Extract the [X, Y] coordinate from the center of the cell holding the provided text.  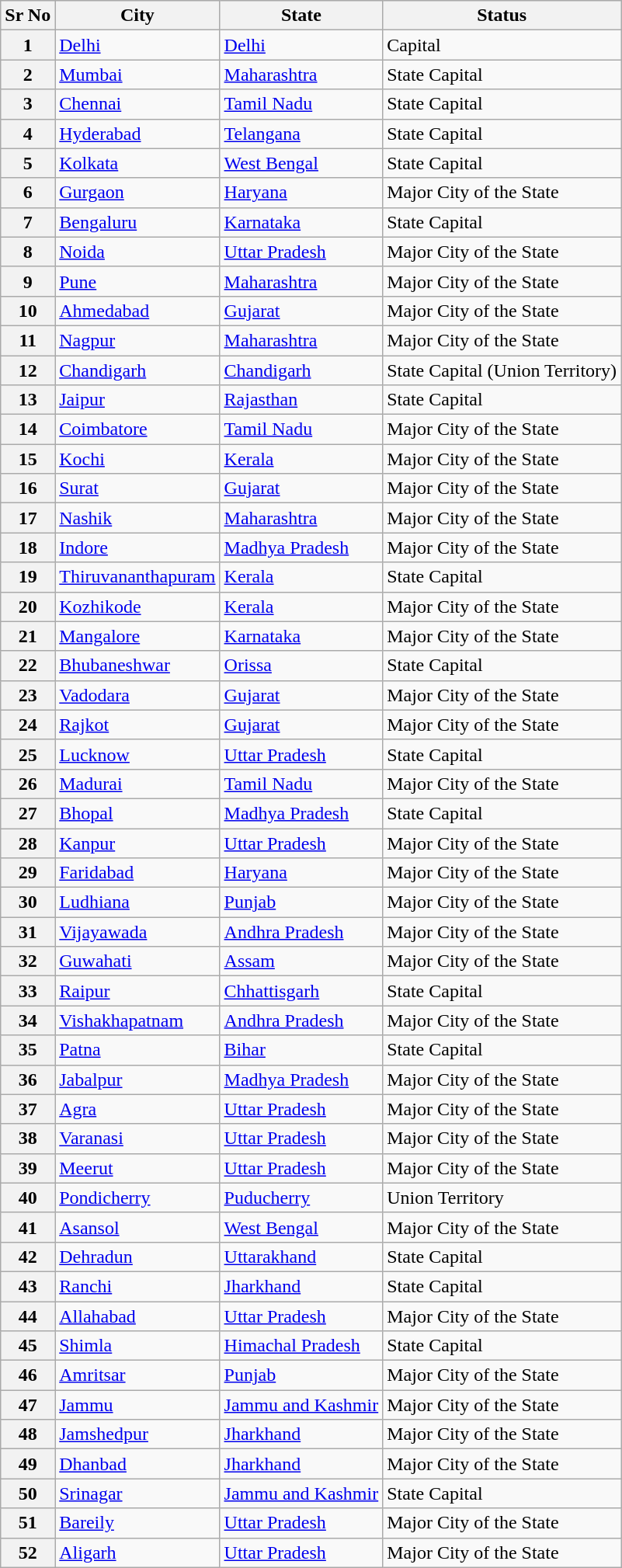
Guwahati [137, 961]
19 [28, 577]
Vijayawada [137, 932]
26 [28, 784]
Ranchi [137, 1286]
Faridabad [137, 873]
Jamshedpur [137, 1434]
Chennai [137, 104]
Pune [137, 281]
Dehradun [137, 1257]
Jammu [137, 1405]
Lucknow [137, 754]
41 [28, 1227]
29 [28, 873]
22 [28, 666]
35 [28, 1050]
Aligarh [137, 1552]
Patna [137, 1050]
Varanasi [137, 1139]
4 [28, 134]
9 [28, 281]
13 [28, 400]
24 [28, 725]
6 [28, 193]
Jaipur [137, 400]
City [137, 16]
52 [28, 1552]
Vishakhapatnam [137, 1020]
10 [28, 311]
Rajkot [137, 725]
Status [502, 16]
Puducherry [301, 1198]
43 [28, 1286]
3 [28, 104]
39 [28, 1168]
Telangana [301, 134]
38 [28, 1139]
Assam [301, 961]
34 [28, 1020]
Nashik [137, 518]
20 [28, 607]
Asansol [137, 1227]
Bengaluru [137, 222]
25 [28, 754]
36 [28, 1080]
Mangalore [137, 636]
Gurgaon [137, 193]
Meerut [137, 1168]
2 [28, 75]
14 [28, 429]
Agra [137, 1109]
Bhubaneshwar [137, 666]
Ahmedabad [137, 311]
45 [28, 1346]
11 [28, 340]
Amritsar [137, 1375]
Pondicherry [137, 1198]
State Capital (Union Territory) [502, 370]
Kozhikode [137, 607]
7 [28, 222]
46 [28, 1375]
Union Territory [502, 1198]
33 [28, 991]
Himachal Pradesh [301, 1346]
44 [28, 1316]
Chhattisgarh [301, 991]
Dhanbad [137, 1464]
32 [28, 961]
37 [28, 1109]
Rajasthan [301, 400]
Sr No [28, 16]
30 [28, 902]
Hyderabad [137, 134]
49 [28, 1464]
Kochi [137, 459]
Noida [137, 252]
Thiruvananthapuram [137, 577]
Bihar [301, 1050]
Jabalpur [137, 1080]
16 [28, 488]
Vadodara [137, 695]
Kanpur [137, 843]
23 [28, 695]
Shimla [137, 1346]
Uttarakhand [301, 1257]
5 [28, 163]
15 [28, 459]
18 [28, 548]
40 [28, 1198]
17 [28, 518]
27 [28, 813]
Surat [137, 488]
51 [28, 1523]
Allahabad [137, 1316]
1 [28, 45]
8 [28, 252]
28 [28, 843]
Indore [137, 548]
42 [28, 1257]
Orissa [301, 666]
State [301, 16]
31 [28, 932]
50 [28, 1493]
Bareily [137, 1523]
Bhopal [137, 813]
Raipur [137, 991]
Srinagar [137, 1493]
Coimbatore [137, 429]
12 [28, 370]
Kolkata [137, 163]
Nagpur [137, 340]
Madurai [137, 784]
48 [28, 1434]
Ludhiana [137, 902]
Mumbai [137, 75]
21 [28, 636]
47 [28, 1405]
Capital [502, 45]
